Output the (x, y) coordinate of the center of the cell containing the given text.  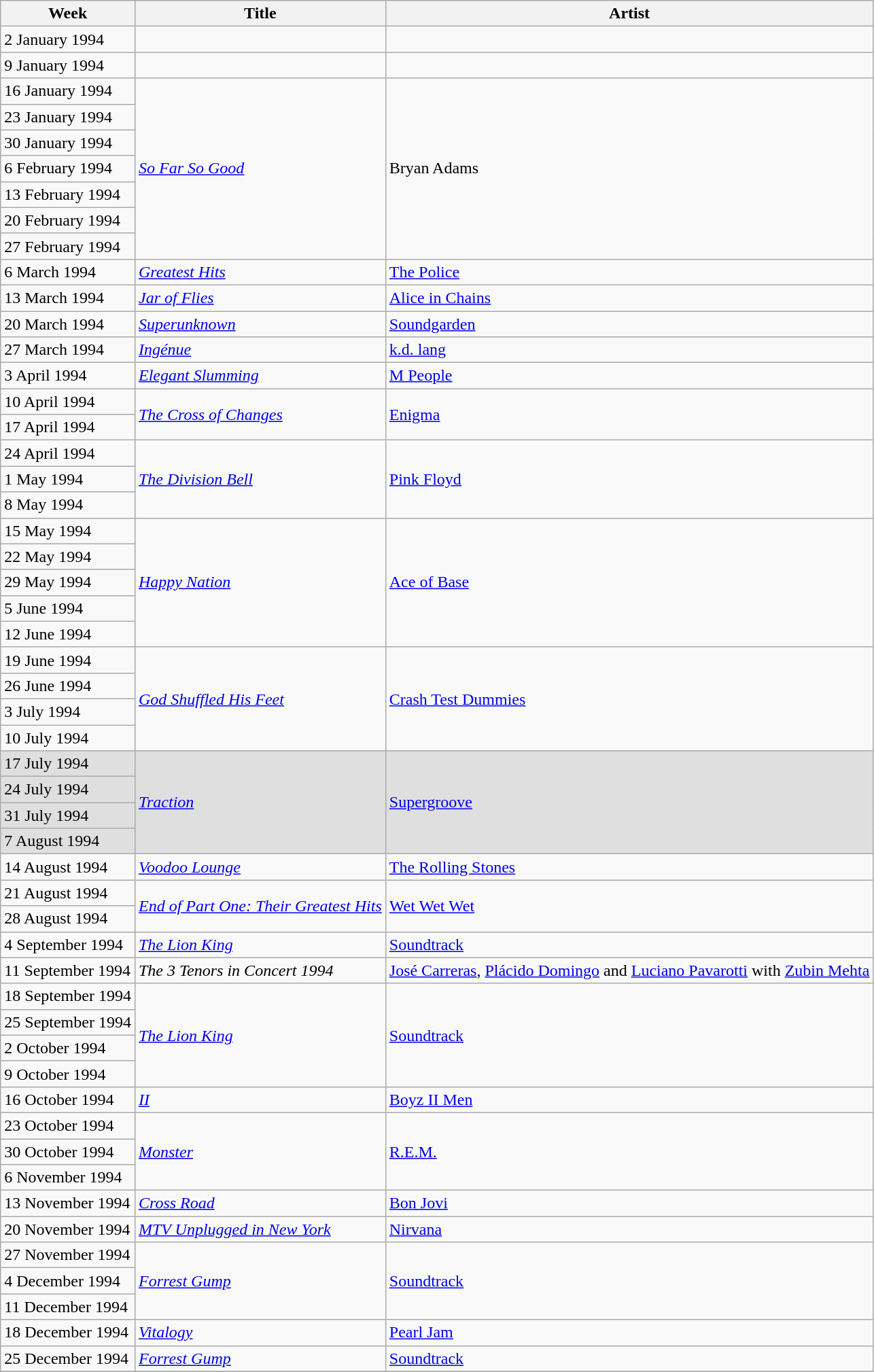
13 February 1994 (68, 194)
God Shuffled His Feet (260, 699)
23 October 1994 (68, 1125)
9 January 1994 (68, 65)
The Rolling Stones (629, 867)
28 August 1994 (68, 919)
17 April 1994 (68, 427)
The Division Bell (260, 479)
9 October 1994 (68, 1074)
3 July 1994 (68, 711)
15 May 1994 (68, 531)
José Carreras, Plácido Domingo and Luciano Pavarotti with Zubin Mehta (629, 970)
13 November 1994 (68, 1203)
M People (629, 376)
End of Part One: Their Greatest Hits (260, 906)
The 3 Tenors in Concert 1994 (260, 970)
8 May 1994 (68, 505)
12 June 1994 (68, 634)
13 March 1994 (68, 298)
20 February 1994 (68, 220)
The Police (629, 272)
19 June 1994 (68, 660)
27 February 1994 (68, 246)
21 August 1994 (68, 893)
22 May 1994 (68, 557)
20 November 1994 (68, 1229)
17 July 1994 (68, 764)
27 November 1994 (68, 1255)
16 October 1994 (68, 1100)
11 December 1994 (68, 1307)
Ingénue (260, 350)
31 July 1994 (68, 815)
The Cross of Changes (260, 415)
Traction (260, 803)
30 January 1994 (68, 143)
11 September 1994 (68, 970)
25 September 1994 (68, 1022)
Pearl Jam (629, 1333)
Artist (629, 14)
4 September 1994 (68, 945)
1 May 1994 (68, 479)
Week (68, 14)
27 March 1994 (68, 350)
10 April 1994 (68, 402)
Greatest Hits (260, 272)
Monster (260, 1151)
Crash Test Dummies (629, 699)
Pink Floyd (629, 479)
Boyz II Men (629, 1100)
So Far So Good (260, 169)
23 January 1994 (68, 117)
6 March 1994 (68, 272)
26 June 1994 (68, 686)
Voodoo Lounge (260, 867)
II (260, 1100)
14 August 1994 (68, 867)
3 April 1994 (68, 376)
Soundgarden (629, 324)
2 October 1994 (68, 1048)
20 March 1994 (68, 324)
Cross Road (260, 1203)
10 July 1994 (68, 737)
5 June 1994 (68, 608)
R.E.M. (629, 1151)
Vitalogy (260, 1333)
Superunknown (260, 324)
6 November 1994 (68, 1178)
6 February 1994 (68, 169)
Nirvana (629, 1229)
Bryan Adams (629, 169)
Elegant Slumming (260, 376)
k.d. lang (629, 350)
Title (260, 14)
Happy Nation (260, 582)
MTV Unplugged in New York (260, 1229)
30 October 1994 (68, 1152)
4 December 1994 (68, 1281)
Supergroove (629, 803)
24 April 1994 (68, 453)
7 August 1994 (68, 841)
18 September 1994 (68, 996)
2 January 1994 (68, 39)
29 May 1994 (68, 582)
16 January 1994 (68, 91)
24 July 1994 (68, 790)
Ace of Base (629, 582)
Bon Jovi (629, 1203)
18 December 1994 (68, 1333)
Enigma (629, 415)
Jar of Flies (260, 298)
25 December 1994 (68, 1358)
Alice in Chains (629, 298)
Wet Wet Wet (629, 906)
